Scan for the cell matching the given text and deliver its (X, Y) coordinate at center. 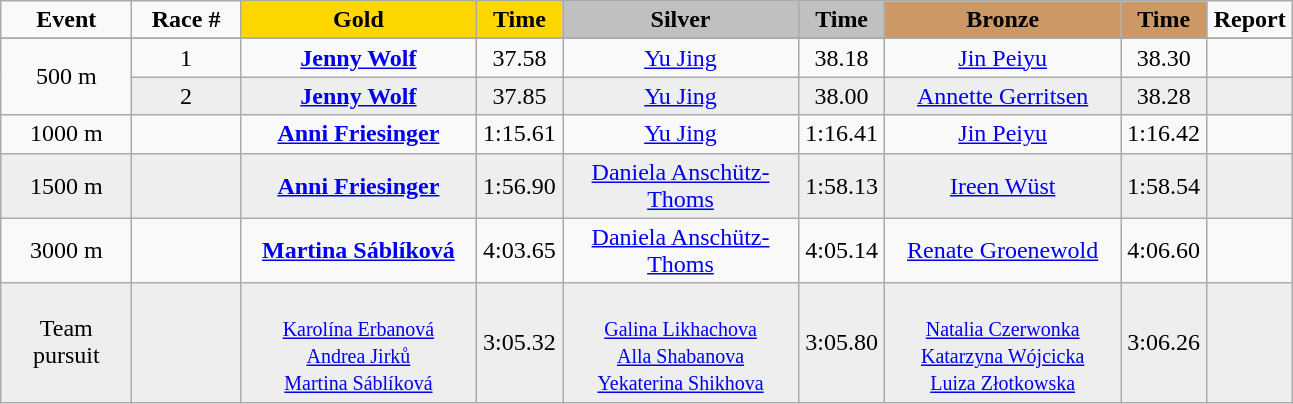
Karolína ErbanováAndrea JirkůMartina Sáblíková (358, 342)
1000 m (66, 134)
37.85 (519, 96)
2 (186, 96)
4:05.14 (842, 250)
Gold (358, 20)
Galina LikhachovaAlla ShabanovaYekaterina Shikhova (680, 342)
Event (66, 20)
500 m (66, 77)
3:05.32 (519, 342)
1:58.13 (842, 186)
1:16.42 (1164, 134)
1:15.61 (519, 134)
Report (1250, 20)
Ireen Wüst (1003, 186)
1500 m (66, 186)
38.30 (1164, 58)
1 (186, 58)
3:05.80 (842, 342)
3:06.26 (1164, 342)
Team pursuit (66, 342)
Natalia CzerwonkaKatarzyna WójcickaLuiza Złotkowska (1003, 342)
4:06.60 (1164, 250)
Martina Sáblíková (358, 250)
Annette Gerritsen (1003, 96)
Silver (680, 20)
Race # (186, 20)
37.58 (519, 58)
1:56.90 (519, 186)
3000 m (66, 250)
38.28 (1164, 96)
1:58.54 (1164, 186)
38.18 (842, 58)
4:03.65 (519, 250)
1:16.41 (842, 134)
38.00 (842, 96)
Renate Groenewold (1003, 250)
Bronze (1003, 20)
